Output the [X, Y] coordinate of the center of the cell containing the given text.  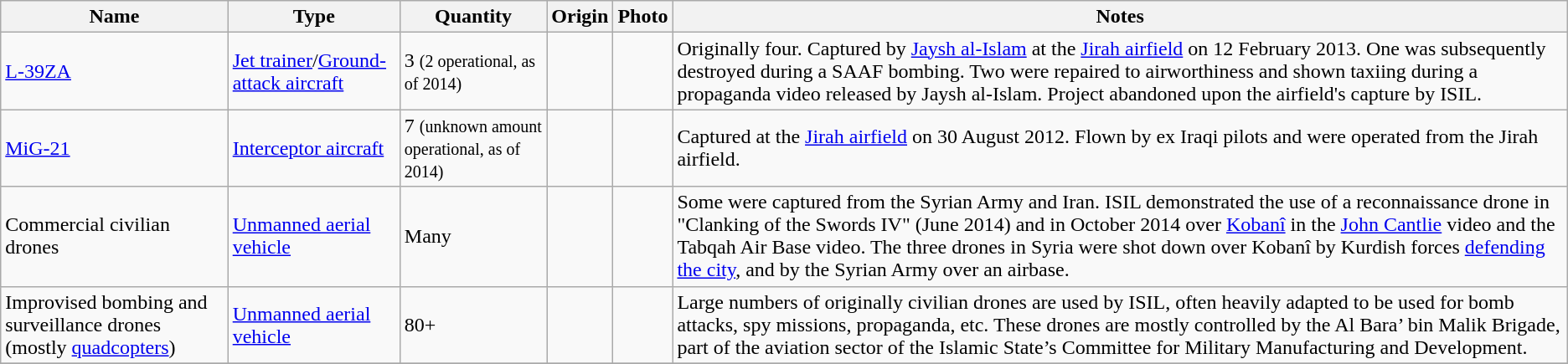
Jet trainer/Ground-attack aircraft [313, 71]
Captured at the Jirah airfield on 30 August 2012. Flown by ex Iraqi pilots and were operated from the Jirah airfield. [1120, 148]
Quantity [472, 17]
Commercial civilian drones [114, 236]
L-39ZA [114, 71]
7 (unknown amount operational, as of 2014) [472, 148]
Photo [643, 17]
Interceptor aircraft [313, 148]
Type [313, 17]
Many [472, 236]
80+ [472, 325]
Origin [580, 17]
Improvised bombing and surveillance drones (mostly quadcopters) [114, 325]
3 (2 operational, as of 2014) [472, 71]
Notes [1120, 17]
Name [114, 17]
MiG-21 [114, 148]
